Detect which cell encompasses the target text, then output its [X, Y] center coordinate. 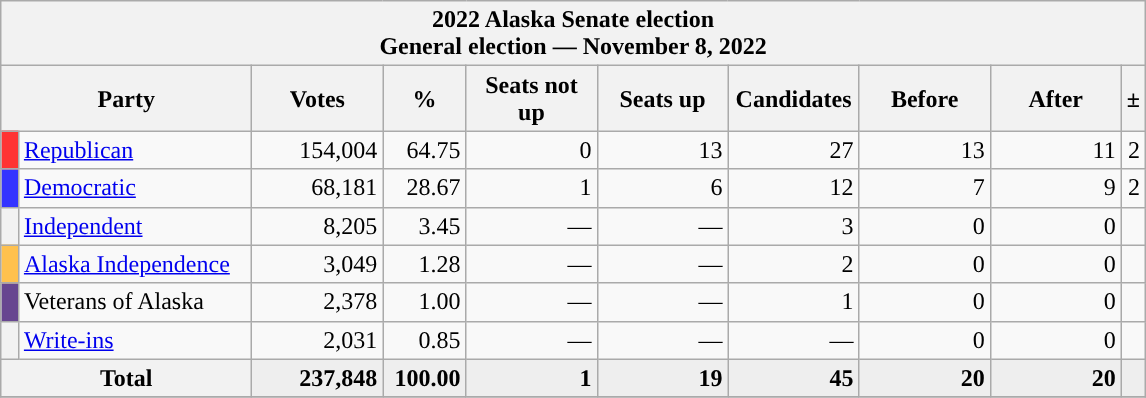
0.85 [424, 340]
28.67 [424, 188]
19 [662, 378]
1.00 [424, 302]
68,181 [318, 188]
3 [794, 226]
± [1133, 98]
Write-ins [134, 340]
Votes [318, 98]
45 [794, 378]
64.75 [424, 150]
Alaska Independence [134, 264]
2,378 [318, 302]
154,004 [318, 150]
Veterans of Alaska [134, 302]
Before [924, 98]
Democratic [134, 188]
237,848 [318, 378]
Total [126, 378]
27 [794, 150]
Republican [134, 150]
Candidates [794, 98]
After [1056, 98]
12 [794, 188]
Seats up [662, 98]
7 [924, 188]
3,049 [318, 264]
Party [126, 98]
2022 Alaska Senate electionGeneral election — November 8, 2022 [574, 34]
3.45 [424, 226]
2,031 [318, 340]
Independent [134, 226]
6 [662, 188]
8,205 [318, 226]
1.28 [424, 264]
100.00 [424, 378]
11 [1056, 150]
9 [1056, 188]
Seats not up [532, 98]
% [424, 98]
